For the text-containing cell, return its midpoint in [x, y] coordinate format. 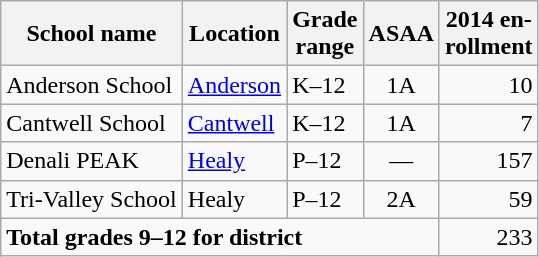
Anderson [234, 85]
157 [488, 161]
233 [488, 237]
Cantwell School [92, 123]
59 [488, 199]
Denali PEAK [92, 161]
Tri-Valley School [92, 199]
ASAA [401, 34]
School name [92, 34]
10 [488, 85]
— [401, 161]
2014 en-rollment [488, 34]
Cantwell [234, 123]
2A [401, 199]
Anderson School [92, 85]
7 [488, 123]
Total grades 9–12 for district [220, 237]
Graderange [325, 34]
Location [234, 34]
